Search for the cell housing the specified text and yield its (X, Y) center coordinate. 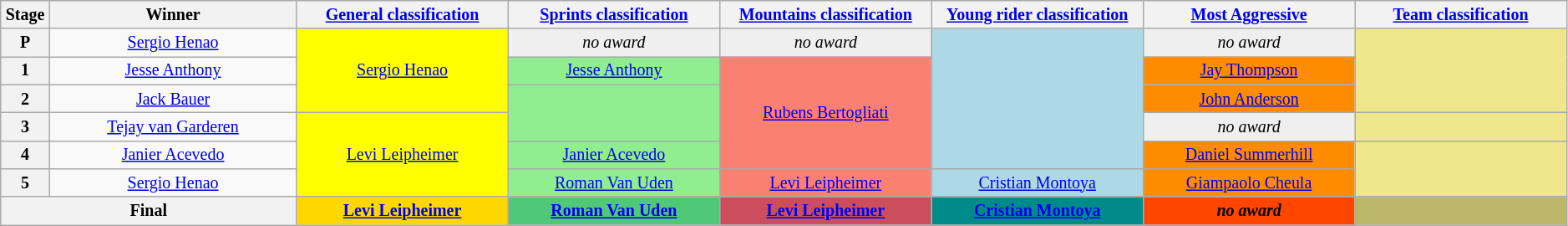
Most Aggressive (1248, 15)
Daniel Summerhill (1248, 154)
Tejay van Garderen (173, 127)
1 (25, 70)
John Anderson (1248, 99)
Giampaolo Cheula (1248, 182)
2 (25, 99)
Jay Thompson (1248, 70)
Jack Bauer (173, 99)
3 (25, 127)
Final (149, 211)
Young rider classification (1038, 15)
Stage (25, 15)
5 (25, 182)
Mountains classification (825, 15)
General classification (403, 15)
Rubens Bertogliati (825, 113)
P (25, 44)
Winner (173, 15)
4 (25, 154)
Team classification (1460, 15)
Sprints classification (613, 15)
